Provide the (X, Y) coordinate of the cell's center where the given text is located.  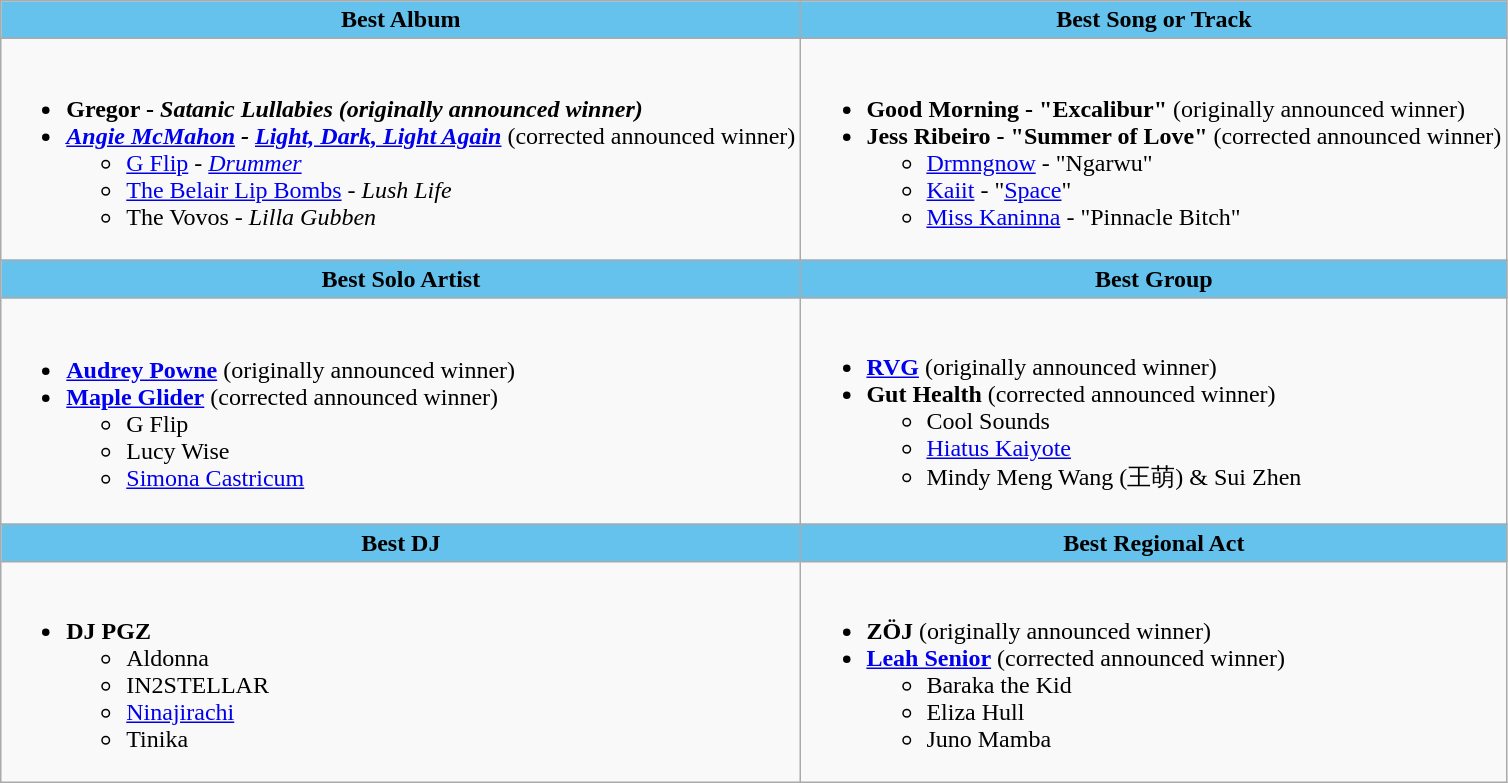
Best DJ (401, 543)
Best Solo Artist (401, 279)
Best Album (401, 20)
Best Regional Act (1154, 543)
Audrey Powne (originally announced winner)Maple Glider (corrected announced winner)G FlipLucy WiseSimona Castricum (401, 411)
ZÖJ (originally announced winner)Leah Senior (corrected announced winner)Baraka the KidEliza HullJuno Mamba (1154, 672)
Best Group (1154, 279)
DJ PGZAldonnaIN2STELLARNinajirachiTinika (401, 672)
RVG (originally announced winner)Gut Health (corrected announced winner)Cool SoundsHiatus KaiyoteMindy Meng Wang (王萌) & Sui Zhen (1154, 411)
Best Song or Track (1154, 20)
